Extract the (x, y) coordinate from the center of the cell holding the provided text.  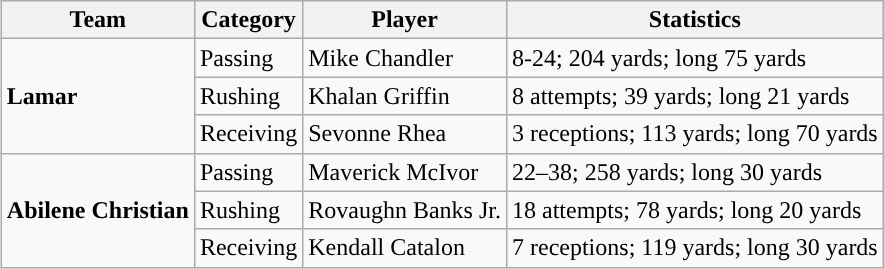
Abilene Christian (98, 210)
Maverick McIvor (405, 172)
3 receptions; 113 yards; long 70 yards (694, 134)
8-24; 204 yards; long 75 yards (694, 58)
7 receptions; 119 yards; long 30 yards (694, 248)
Category (248, 20)
Team (98, 20)
Rovaughn Banks Jr. (405, 210)
Mike Chandler (405, 58)
22–38; 258 yards; long 30 yards (694, 172)
Lamar (98, 96)
18 attempts; 78 yards; long 20 yards (694, 210)
Sevonne Rhea (405, 134)
Kendall Catalon (405, 248)
Khalan Griffin (405, 96)
Statistics (694, 20)
Player (405, 20)
8 attempts; 39 yards; long 21 yards (694, 96)
